From the cell containing the given text, extract its center point as (X, Y) coordinate. 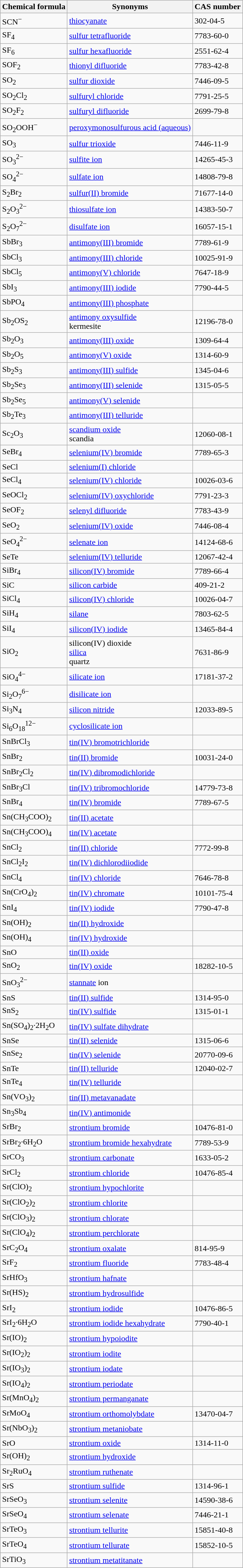
1309-64-4 (217, 340)
Si3N4 (34, 710)
tin(IV) acetate (130, 833)
SnCl2I2 (34, 863)
7790-40-1 (217, 1323)
SrO (34, 1443)
7803-62-5 (217, 614)
SnI4 (34, 908)
SnO2 (34, 966)
tin(II) sulfide (130, 997)
silicon carbide (130, 585)
SnSe2 (34, 1054)
10031-24-0 (217, 758)
strontium hydrosulfide (130, 1293)
Sr2RuO4 (34, 1472)
Sb2Te3 (34, 415)
selenium(IV) telluride (130, 557)
SiO2 (34, 652)
tin(II) bromide (130, 758)
Chemical formula (34, 7)
tin(II) chloride (130, 848)
scandium oxide scandia (130, 434)
strontium hypochlorite (130, 1188)
sulfuryl difluoride (130, 111)
tin(IV) selenide (130, 1054)
12040-02-7 (217, 1068)
7791-25-5 (217, 96)
SO42− (34, 177)
SiCl4 (34, 599)
selenium(IV) oxychloride (130, 496)
SnS (34, 997)
SrI2·6H2O (34, 1323)
selenium(IV) bromide (130, 452)
Sn(OH)4 (34, 938)
strontium orthomolybdate (130, 1414)
15851-40-8 (217, 1530)
antimony(V) oxide (130, 355)
strontium hydroxide (130, 1457)
SeO2 (34, 526)
antimony(III) chloride (130, 258)
antimony(III) iodide (130, 288)
SeO42− (34, 542)
1315-05-5 (217, 385)
SO32− (34, 160)
strontium selenate (130, 1515)
Sb2Se5 (34, 400)
tin(IV) chloride (130, 878)
strontium fluoride (130, 1263)
Sb2Se3 (34, 385)
strontium tellurate (130, 1545)
strontium tellurite (130, 1530)
strontium hypoiodite (130, 1338)
1314-60-9 (217, 355)
Sr(ClO)2 (34, 1188)
SO3 (34, 143)
SiO44− (34, 677)
302-04-5 (217, 21)
14383-50-7 (217, 209)
SCN− (34, 21)
Sn3Sb4 (34, 1112)
disilicate ion (130, 694)
strontium chlorate (130, 1218)
sulfur tetrafluoride (130, 36)
SnBr2Cl2 (34, 772)
Sr(MnO4)2 (34, 1399)
14779-73-8 (217, 787)
antimony(III) oxide (130, 340)
SnTe (34, 1068)
Sb2O5 (34, 355)
tin(IV) chromate (130, 893)
strontium hafnate (130, 1278)
SiI4 (34, 629)
1314-11-0 (217, 1443)
SbCl3 (34, 258)
1314-96-1 (217, 1486)
tin(IV) bromide (130, 803)
10476-85-4 (217, 1173)
sulfur(II) bromide (130, 193)
tin(II) oxide (130, 952)
17181-37-2 (217, 677)
strontium ruthenate (130, 1472)
strontium perchlorate (130, 1233)
selenate ion (130, 542)
selenium(IV) chloride (130, 481)
sulfur hexafluoride (130, 51)
strontium chloride (130, 1173)
selenium(IV) oxide (130, 526)
strontium metaniobate (130, 1429)
sulfur dioxide (130, 81)
SrHfO3 (34, 1278)
Sr(IO)2 (34, 1338)
SrSeO3 (34, 1500)
peroxymonosulfurous acid (aqueous) (130, 127)
tin(IV) sulfate dihydrate (130, 1027)
strontium iodide hexahydrate (130, 1323)
SeOCl2 (34, 496)
SrSeO4 (34, 1515)
7446-21-1 (217, 1515)
Sn(VO3)2 (34, 1098)
7789-65-3 (217, 452)
7783-42-8 (217, 66)
Sn(OH)2 (34, 923)
10025-91-9 (217, 258)
silicon(IV) iodide (130, 629)
14265-45-3 (217, 160)
antimony(V) selenide (130, 400)
SnBr4 (34, 803)
SnO32− (34, 982)
Sb2O3 (34, 340)
strontium iodate (130, 1369)
SO2 (34, 81)
tin(IV) hydroxide (130, 938)
strontium iodite (130, 1354)
sulfite ion (130, 160)
7783-48-4 (217, 1263)
SeTe (34, 557)
1315-01-1 (217, 1011)
2551-62-4 (217, 51)
SO2Cl2 (34, 96)
12067-42-4 (217, 557)
Sn(SO4)2·2H2O (34, 1027)
antimony(III) selenide (130, 385)
tin(IV) oxide (130, 966)
strontium permanganate (130, 1399)
antimony oxysulfide kermesite (130, 321)
selenium(I) chloride (130, 467)
13470-04-7 (217, 1414)
2699-79-8 (217, 111)
silicate ion (130, 677)
Si2O76− (34, 694)
7647-18-9 (217, 273)
SnCl2 (34, 848)
Sr(HS)2 (34, 1293)
Sc2O3 (34, 434)
SbBr3 (34, 243)
strontium sulfide (130, 1486)
strontium iodide (130, 1308)
20770-09-6 (217, 1054)
7789-53-9 (217, 1143)
18282-10-5 (217, 966)
tin(IV) bromotrichloride (130, 742)
strontium bromide hexahydrate (130, 1143)
409-21-2 (217, 585)
tin(II) telluride (130, 1068)
S2O32− (34, 209)
10026-03-6 (217, 481)
thiosulfate ion (130, 209)
71677-14-0 (217, 193)
S2Br2 (34, 193)
7790-47-8 (217, 908)
1633-05-2 (217, 1158)
Sr(ClO3)2 (34, 1218)
Sr(ClO2)2 (34, 1203)
tin(IV) sulfide (130, 1011)
tin(IV) dibromodichloride (130, 772)
silicon nitride (130, 710)
SO2OOH− (34, 127)
SeOF2 (34, 511)
strontium oxalate (130, 1248)
strontium metatitanate (130, 1560)
10101-75-4 (217, 893)
7446-09-5 (217, 81)
strontium chlorite (130, 1203)
7446-11-9 (217, 143)
7646-78-8 (217, 878)
tin(IV) antimonide (130, 1112)
antimony(III) sulfide (130, 370)
15852-10-5 (217, 1545)
silicon(IV) chloride (130, 599)
SeBr4 (34, 452)
SrTeO3 (34, 1530)
sulfuryl chloride (130, 96)
tin(IV) tribromochloride (130, 787)
Sr(IO2)2 (34, 1354)
7789-67-5 (217, 803)
SO2F2 (34, 111)
SnBrCl3 (34, 742)
SnBr3Cl (34, 787)
7789-61-9 (217, 243)
strontium oxide (130, 1443)
Sr(ClO4)2 (34, 1233)
Sr(NbO3)2 (34, 1429)
antimony(III) phosphate (130, 303)
SnTe4 (34, 1083)
thiocyanate (130, 21)
7789-66-4 (217, 571)
SiH4 (34, 614)
14124-68-6 (217, 542)
Sr(OH)2 (34, 1457)
tin(II) acetate (130, 818)
tin(II) hydroxide (130, 923)
SnBr2 (34, 758)
SF6 (34, 51)
7631-86-9 (217, 652)
SF4 (34, 36)
disulfate ion (130, 226)
10026-04-7 (217, 599)
SrTeO4 (34, 1545)
Synonyms (130, 7)
Si6O1812− (34, 726)
tin(IV) dichlorodiiodide (130, 863)
Sn(CrO4)2 (34, 893)
Sn(CH3COO)2 (34, 818)
14590-38-6 (217, 1500)
SnS2 (34, 1011)
Sn(CH3COO)4 (34, 833)
cyclosilicate ion (130, 726)
antimony(III) bromide (130, 243)
SeCl4 (34, 481)
SrBr2·6H2O (34, 1143)
tin(II) metavanadate (130, 1098)
7783-60-0 (217, 36)
13465-84-4 (217, 629)
Sb2OS2 (34, 321)
7783-43-9 (217, 511)
strontium periodate (130, 1384)
SOF2 (34, 66)
SiBr4 (34, 571)
antimony(III) telluride (130, 415)
strontium bromide (130, 1128)
strontium selenite (130, 1500)
SrTiO3 (34, 1560)
SrF2 (34, 1263)
1345-04-6 (217, 370)
12196-78-0 (217, 321)
10476-81-0 (217, 1128)
Sr(IO4)2 (34, 1384)
SbCl5 (34, 273)
12060-08-1 (217, 434)
selenyl difluoride (130, 511)
7790-44-5 (217, 288)
7446-08-4 (217, 526)
antimony(V) chloride (130, 273)
12033-89-5 (217, 710)
sulfur trioxide (130, 143)
Sr(IO3)2 (34, 1369)
silane (130, 614)
tin(IV) iodide (130, 908)
thionyl difluoride (130, 66)
16057-15-1 (217, 226)
814-95-9 (217, 1248)
sulfate ion (130, 177)
SrC2O4 (34, 1248)
CAS number (217, 7)
SiC (34, 585)
SrCO3 (34, 1158)
SeCl (34, 467)
SnO (34, 952)
10476-86-5 (217, 1308)
Sb2S3 (34, 370)
silicon(IV) dioxide silica quartz (130, 652)
7772-99-8 (217, 848)
1315-06-6 (217, 1040)
SrBr2 (34, 1128)
SbI3 (34, 288)
SnCl4 (34, 878)
7791-23-3 (217, 496)
SrI2 (34, 1308)
silicon(IV) bromide (130, 571)
SbPO4 (34, 303)
SrCl2 (34, 1173)
tin(IV) telluride (130, 1083)
1314-95-0 (217, 997)
strontium carbonate (130, 1158)
SrMoO4 (34, 1414)
SnSe (34, 1040)
stannate ion (130, 982)
14808-79-8 (217, 177)
SrS (34, 1486)
tin(II) selenide (130, 1040)
S2O72− (34, 226)
